Scan for the cell matching the given text and deliver its [x, y] coordinate at center. 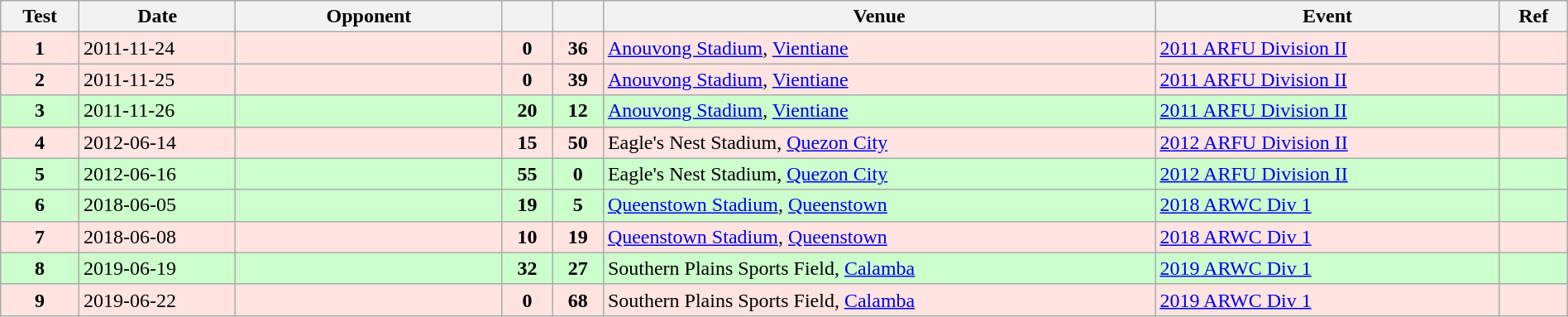
68 [577, 300]
4 [40, 142]
6 [40, 205]
10 [528, 237]
Date [157, 17]
Test [40, 17]
1 [40, 48]
15 [528, 142]
2012-06-14 [157, 142]
Opponent [369, 17]
Event [1327, 17]
2018-06-05 [157, 205]
2019-06-19 [157, 268]
2011-11-24 [157, 48]
50 [577, 142]
2011-11-26 [157, 111]
2 [40, 79]
8 [40, 268]
2011-11-25 [157, 79]
2012-06-16 [157, 174]
39 [577, 79]
2019-06-22 [157, 300]
9 [40, 300]
20 [528, 111]
3 [40, 111]
2018-06-08 [157, 237]
27 [577, 268]
32 [528, 268]
12 [577, 111]
7 [40, 237]
36 [577, 48]
Venue [879, 17]
55 [528, 174]
Ref [1533, 17]
